Capture the cell that displays the provided text and extract its [X, Y] central coordinate. 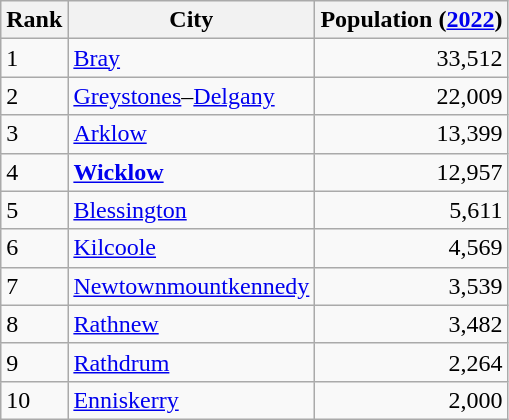
2,000 [412, 400]
9 [34, 362]
5,611 [412, 210]
Newtownmountkennedy [192, 286]
Wicklow [192, 172]
8 [34, 324]
5 [34, 210]
2 [34, 96]
3 [34, 134]
12,957 [412, 172]
2,264 [412, 362]
3,482 [412, 324]
1 [34, 58]
Arklow [192, 134]
Blessington [192, 210]
Greystones–Delgany [192, 96]
Population (2022) [412, 20]
13,399 [412, 134]
Rathdrum [192, 362]
10 [34, 400]
7 [34, 286]
22,009 [412, 96]
Rathnew [192, 324]
4,569 [412, 248]
Kilcoole [192, 248]
Bray [192, 58]
4 [34, 172]
City [192, 20]
6 [34, 248]
Rank [34, 20]
33,512 [412, 58]
3,539 [412, 286]
Enniskerry [192, 400]
